Pinpoint the cell where the given text exists, returning its [X, Y] midpoint coordinate. 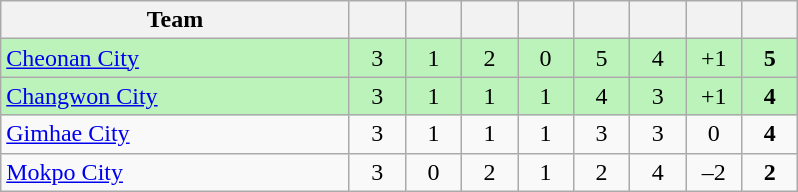
Gimhae City [176, 134]
Cheonan City [176, 58]
–2 [714, 172]
Team [176, 20]
Changwon City [176, 96]
Mokpo City [176, 172]
